Return [X, Y] of the center of cell containing provided text 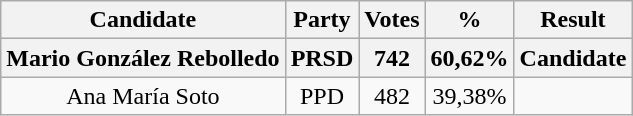
Ana María Soto [143, 96]
482 [392, 96]
Votes [392, 20]
39,38% [470, 96]
Mario González Rebolledo [143, 58]
PPD [322, 96]
742 [392, 58]
Party [322, 20]
PRSD [322, 58]
Result [573, 20]
% [470, 20]
60,62% [470, 58]
